Locate the cell with the specified text and output its [X, Y] center coordinate. 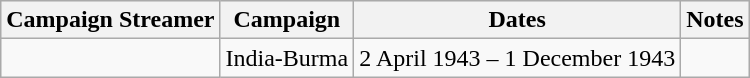
Campaign Streamer [110, 20]
2 April 1943 – 1 December 1943 [518, 58]
Notes [715, 20]
Campaign [287, 20]
Dates [518, 20]
India-Burma [287, 58]
